Find where the given text appears and provide that cell's center as [x, y] coordinate. 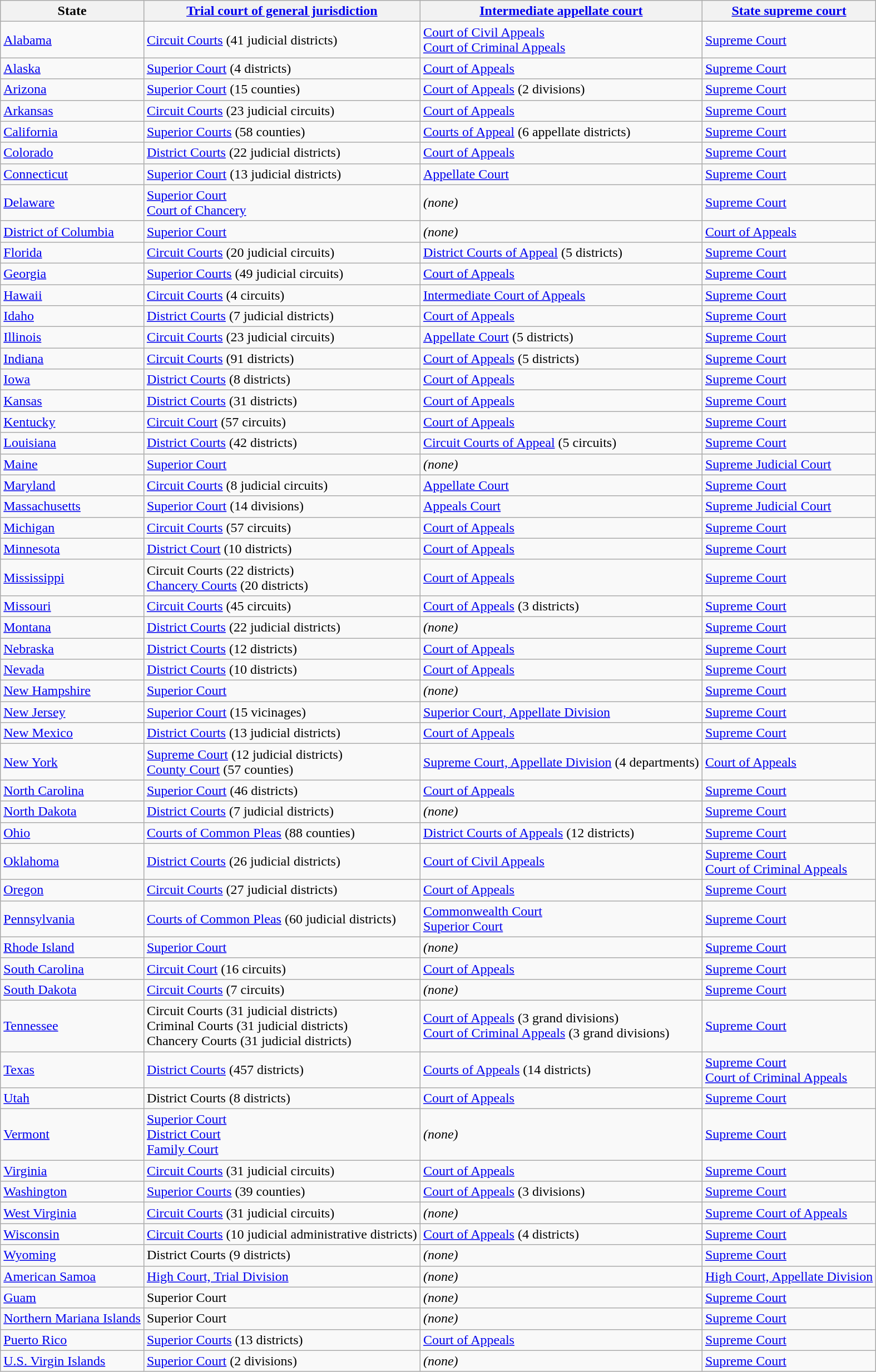
Intermediate appellate court [561, 11]
Mississippi [72, 577]
Florida [72, 252]
Commonwealth CourtSuperior Court [561, 918]
Iowa [72, 380]
Maine [72, 464]
Guam [72, 1298]
North Dakota [72, 812]
Utah [72, 1098]
Superior Courts (39 counties) [281, 1192]
District Courts (26 judicial districts) [281, 862]
Superior Court (13 judicial districts) [281, 174]
Circuit Courts (31 judicial districts)Criminal Courts (31 judicial districts)Chancery Courts (31 judicial districts) [281, 1026]
Superior CourtDistrict CourtFamily Court [281, 1135]
Rhode Island [72, 947]
Supreme Court of Appeals [789, 1213]
Superior Court (46 districts) [281, 791]
Circuit Court (57 circuits) [281, 422]
District Court (10 districts) [281, 549]
Appeals Court [561, 506]
State [72, 11]
Vermont [72, 1135]
Court of Appeals (3 divisions) [561, 1192]
Circuit Courts (4 circuits) [281, 295]
New Mexico [72, 733]
Minnesota [72, 549]
Washington [72, 1192]
Superior Courts (13 districts) [281, 1340]
Pennsylvania [72, 918]
Court of Appeals (3 districts) [561, 606]
Superior Court (14 divisions) [281, 506]
District Courts (31 districts) [281, 401]
California [72, 132]
New York [72, 762]
Kentucky [72, 422]
Nebraska [72, 649]
West Virginia [72, 1213]
District Courts (42 districts) [281, 443]
Circuit Courts (20 judicial circuits) [281, 252]
Superior CourtCourt of Chancery [281, 202]
Idaho [72, 316]
Wisconsin [72, 1234]
Oklahoma [72, 862]
Court of Appeals (4 districts) [561, 1234]
Massachusetts [72, 506]
Intermediate Court of Appeals [561, 295]
Tennessee [72, 1026]
Delaware [72, 202]
Virginia [72, 1171]
Trial court of general jurisdiction [281, 11]
Courts of Common Pleas (88 counties) [281, 833]
Superior Courts (49 judicial circuits) [281, 274]
Circuit Courts (27 judicial districts) [281, 890]
New Jersey [72, 712]
Circuit Courts (91 districts) [281, 359]
Circuit Courts (57 circuits) [281, 528]
American Samoa [72, 1276]
High Court, Appellate Division [789, 1276]
South Dakota [72, 990]
Colorado [72, 153]
Ohio [72, 833]
Court of Civil Appeals [561, 862]
Circuit Courts (10 judicial administrative districts) [281, 1234]
Georgia [72, 274]
Superior Courts (58 counties) [281, 132]
Superior Court (2 divisions) [281, 1361]
District Courts (13 judicial districts) [281, 733]
Circuit Courts (41 judicial districts) [281, 40]
Oregon [72, 890]
Kansas [72, 401]
North Carolina [72, 791]
Circuit Courts (7 circuits) [281, 990]
Montana [72, 627]
Connecticut [72, 174]
Alaska [72, 68]
Circuit Courts (22 districts)Chancery Courts (20 districts) [281, 577]
Texas [72, 1070]
District Courts (10 districts) [281, 670]
Superior Court (4 districts) [281, 68]
Alabama [72, 40]
Maryland [72, 485]
Louisiana [72, 443]
District Courts (457 districts) [281, 1070]
Wyoming [72, 1255]
Indiana [72, 359]
Superior Court (15 counties) [281, 90]
State supreme court [789, 11]
Arizona [72, 90]
High Court, Trial Division [281, 1276]
Circuit Courts (45 circuits) [281, 606]
District Courts (9 districts) [281, 1255]
Court of Appeals (5 districts) [561, 359]
Superior Court (15 vicinages) [281, 712]
Illinois [72, 337]
Missouri [72, 606]
Court of Appeals (3 grand divisions)Court of Criminal Appeals (3 grand divisions) [561, 1026]
Court of Appeals (2 divisions) [561, 90]
District Courts of Appeal (5 districts) [561, 252]
Circuit Courts of Appeal (5 circuits) [561, 443]
Courts of Common Pleas (60 judicial districts) [281, 918]
Circuit Courts (8 judicial circuits) [281, 485]
Michigan [72, 528]
Supreme Court, Appellate Division (4 departments) [561, 762]
District Courts (12 districts) [281, 649]
Courts of Appeals (14 districts) [561, 1070]
Hawaii [72, 295]
District of Columbia [72, 231]
Nevada [72, 670]
Court of Civil AppealsCourt of Criminal Appeals [561, 40]
Puerto Rico [72, 1340]
New Hampshire [72, 691]
District Courts of Appeals (12 districts) [561, 833]
Supreme Court (12 judicial districts)County Court (57 counties) [281, 762]
U.S. Virgin Islands [72, 1361]
Circuit Court (16 circuits) [281, 968]
Courts of Appeal (6 appellate districts) [561, 132]
Appellate Court (5 districts) [561, 337]
Northern Mariana Islands [72, 1319]
South Carolina [72, 968]
Superior Court, Appellate Division [561, 712]
Arkansas [72, 111]
